Search for the cell housing the specified text and yield its [x, y] center coordinate. 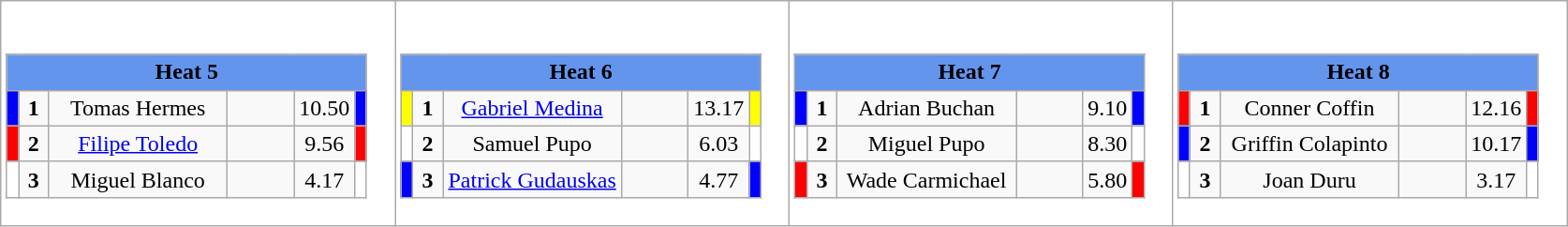
Miguel Blanco [139, 179]
Heat 7 [969, 72]
13.17 [719, 108]
Gabriel Medina [532, 108]
10.50 [324, 108]
Griffin Colapinto [1309, 144]
3.17 [1497, 179]
4.17 [324, 179]
Miguel Pupo [927, 144]
Adrian Buchan [927, 108]
Heat 6 [581, 72]
Heat 8 1 Conner Coffin 12.16 2 Griffin Colapinto 10.17 3 Joan Duru 3.17 [1369, 113]
Joan Duru [1309, 179]
Heat 5 [186, 72]
Heat 8 [1358, 72]
Wade Carmichael [927, 179]
9.56 [324, 144]
Heat 5 1 Tomas Hermes 10.50 2 Filipe Toledo 9.56 3 Miguel Blanco 4.17 [199, 113]
Conner Coffin [1309, 108]
Samuel Pupo [532, 144]
6.03 [719, 144]
4.77 [719, 179]
12.16 [1497, 108]
10.17 [1497, 144]
Heat 7 1 Adrian Buchan 9.10 2 Miguel Pupo 8.30 3 Wade Carmichael 5.80 [982, 113]
Filipe Toledo [139, 144]
9.10 [1107, 108]
Heat 6 1 Gabriel Medina 13.17 2 Samuel Pupo 6.03 3 Patrick Gudauskas 4.77 [592, 113]
Tomas Hermes [139, 108]
Patrick Gudauskas [532, 179]
8.30 [1107, 144]
5.80 [1107, 179]
